From the cell containing the given text, extract its center point as [x, y] coordinate. 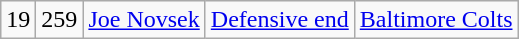
Baltimore Colts [436, 20]
Joe Novsek [144, 20]
Defensive end [280, 20]
19 [18, 20]
259 [60, 20]
